Locate the cell with the specified text and output its (X, Y) center coordinate. 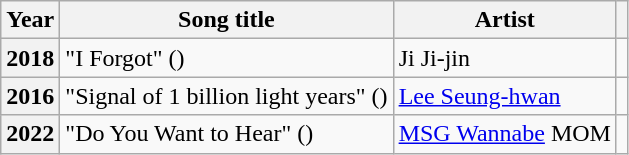
2018 (30, 58)
2016 (30, 96)
Song title (226, 20)
Year (30, 20)
"Signal of 1 billion light years" () (226, 96)
2022 (30, 134)
MSG Wannabe MOM (504, 134)
Ji Ji-jin (504, 58)
Lee Seung-hwan (504, 96)
"Do You Want to Hear" () (226, 134)
Artist (504, 20)
"I Forgot" () (226, 58)
